Find where the given text appears and provide that cell's center as [X, Y] coordinate. 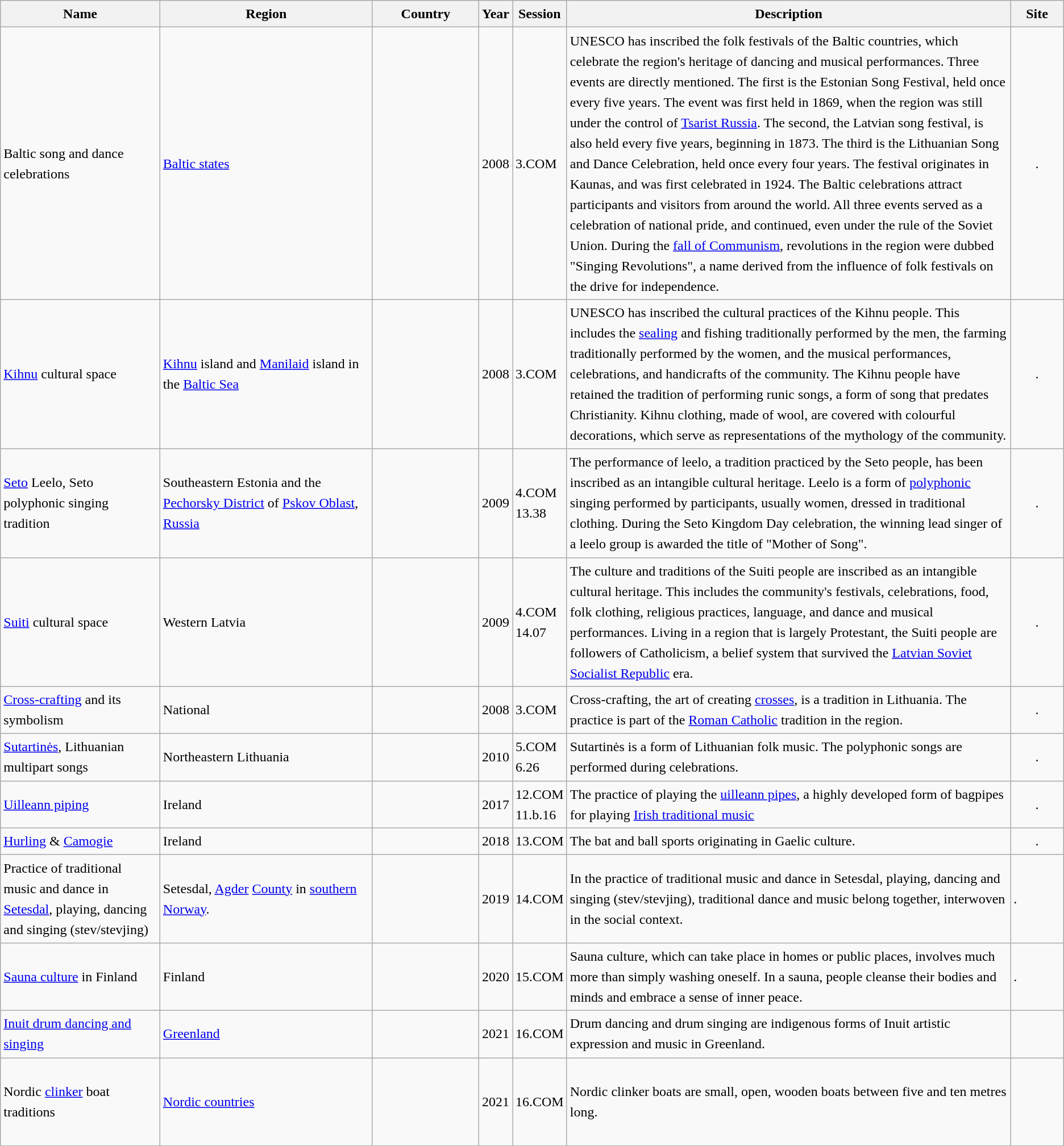
Kihnu cultural space [81, 374]
National [266, 710]
Suiti cultural space [81, 622]
Region [266, 14]
Seto Leelo, Seto polyphonic singing tradition [81, 503]
2019 [496, 899]
2018 [496, 841]
Site [1037, 14]
Nordic countries [266, 1102]
Inuit drum dancing and singing [81, 1034]
4.COM 14.07 [540, 622]
14.COM [540, 899]
Name [81, 14]
2020 [496, 976]
12.COM 11.b.16 [540, 805]
Sutartinės, Lithuanian multipart songs [81, 757]
Kihnu island and Manilaid island in the Baltic Sea [266, 374]
Sutartinės is a form of Lithuanian folk music. The polyphonic songs are performed during celebrations. [788, 757]
Setesdal, Agder County in southern Norway. [266, 899]
Sauna culture in Finland [81, 976]
Practice of traditional music and dance in Setesdal, playing, dancing and singing (stev/stevjing) [81, 899]
Year [496, 14]
Greenland [266, 1034]
Nordic clinker boat traditions [81, 1102]
Western Latvia [266, 622]
Southeastern Estonia and the Pechorsky District of Pskov Oblast, Russia [266, 503]
The bat and ball sports originating in Gaelic culture. [788, 841]
Drum dancing and drum singing are indigenous forms of Inuit artistic expression and music in Greenland. [788, 1034]
Session [540, 14]
Cross-crafting and its symbolism [81, 710]
4.COM 13.38 [540, 503]
2010 [496, 757]
Baltic states [266, 164]
5.COM 6.26 [540, 757]
Northeastern Lithuania [266, 757]
13.COM [540, 841]
Nordic clinker boats are small, open, wooden boats between five and ten metres long. [788, 1102]
Uilleann piping [81, 805]
15.COM [540, 976]
Hurling & Camogie [81, 841]
The practice of playing the uilleann pipes, a highly developed form of bagpipes for playing Irish traditional music [788, 805]
2017 [496, 805]
Country [425, 14]
Finland [266, 976]
Baltic song and dance celebrations [81, 164]
Description [788, 14]
Cross-crafting, the art of creating crosses, is a tradition in Lithuania. The practice is part of the Roman Catholic tradition in the region. [788, 710]
